Capture the cell that displays the provided text and extract its [x, y] central coordinate. 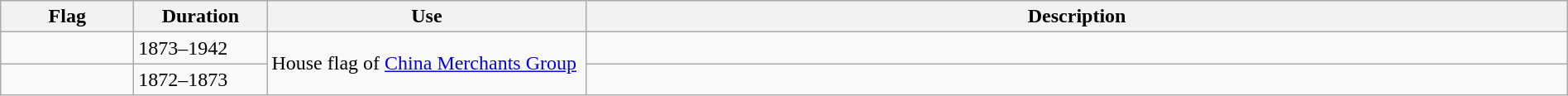
House flag of China Merchants Group [427, 64]
1873–1942 [200, 48]
Description [1077, 17]
Use [427, 17]
1872–1873 [200, 79]
Duration [200, 17]
Flag [68, 17]
